Provide the [x, y] coordinate of the cell's center where the given text is located.  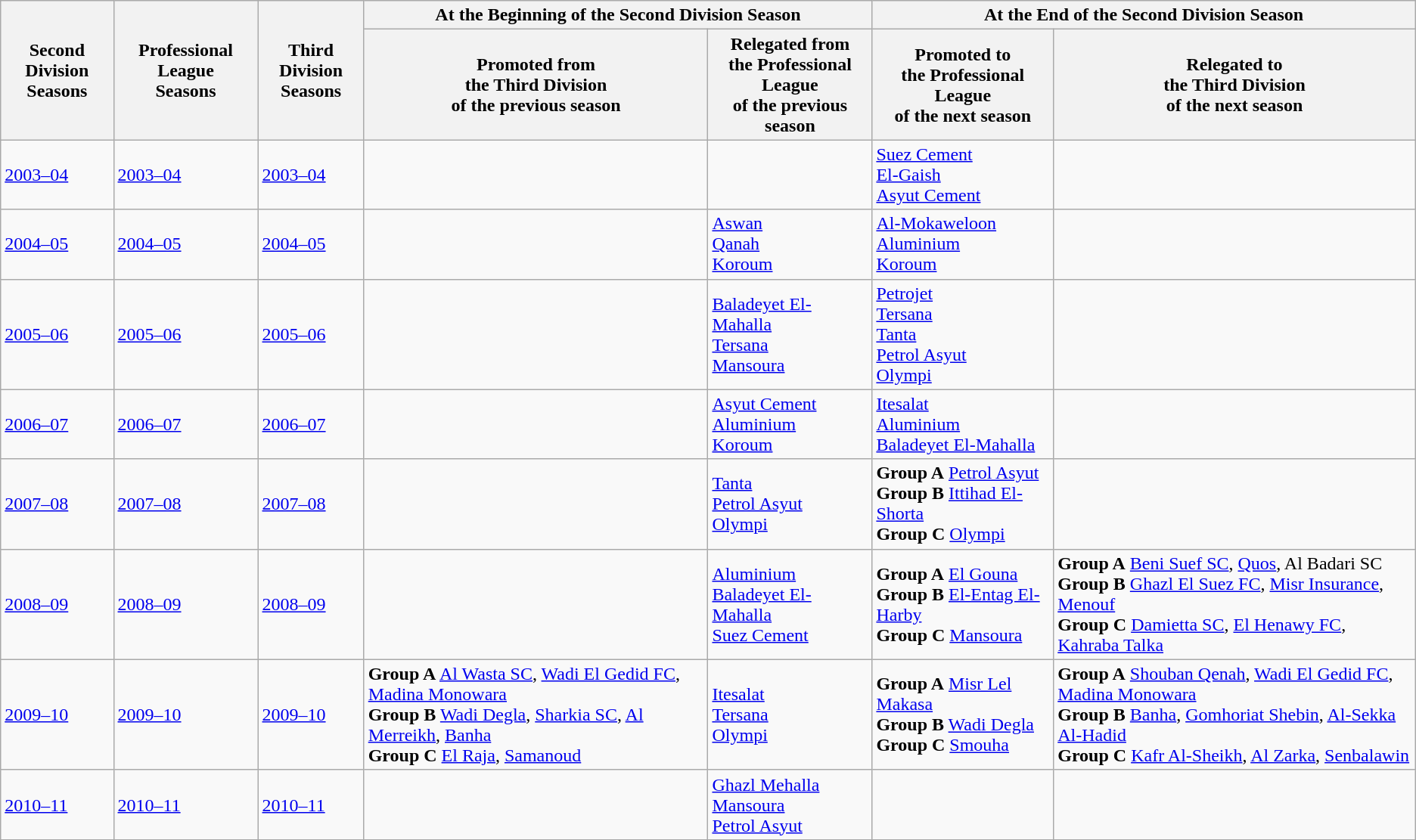
Third Division Seasons [311, 70]
TantaPetrol AsyutOlympi [790, 504]
Group A El Gouna Group B El-Entag El-Harby Group C Mansoura [963, 604]
Petrojet Tersana Tanta Petrol Asyut Olympi [963, 334]
ItesalatTersanaOlympi [790, 714]
Relegated to the Third Division of the next season [1234, 85]
AluminiumBaladeyet El-MahallaSuez Cement [790, 604]
Relegated from the Professional League of the previous season [790, 85]
Al-Mokaweloon Aluminium Koroum [963, 244]
Second Division Seasons [57, 70]
Ghazl MehallaMansouraPetrol Asyut [790, 804]
Group A Petrol Asyut Group B Ittihad El-Shorta Group C Olympi [963, 504]
Group A Al Wasta SC, Wadi El Gedid FC, Madina Monowara Group B Wadi Degla, Sharkia SC, Al Merreikh, Banha Group C El Raja, Samanoud [536, 714]
At the End of the Second Division Season [1144, 15]
Suez Cement El-Gaish Asyut Cement [963, 175]
Baladeyet El-MahallaTersanaMansoura [790, 334]
Group A Misr Lel Makasa Group B Wadi Degla Group C Smouha [963, 714]
Group A Beni Suef SC, Quos, Al Badari SC Group B Ghazl El Suez FC, Misr Insurance, Menouf Group C Damietta SC, El Henawy FC, Kahraba Talka [1234, 604]
Itesalat Aluminium Baladeyet El-Mahalla [963, 424]
Asyut CementAluminiumKoroum [790, 424]
AswanQanahKoroum [790, 244]
Promoted to the Professional League of the next season [963, 85]
At the Beginning of the Second Division Season [618, 15]
Promoted from the Third Division of the previous season [536, 85]
Professional League Seasons [186, 70]
